Find where the given text appears and provide that cell's center as [x, y] coordinate. 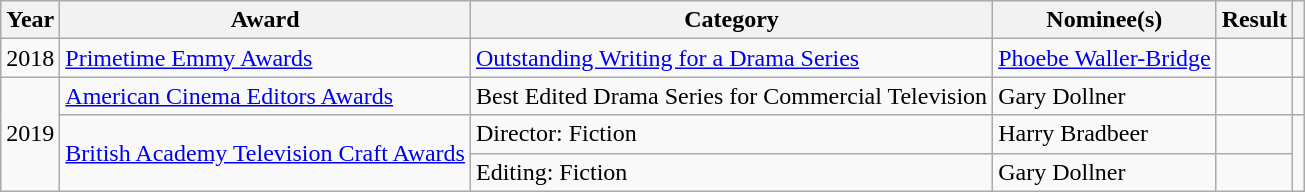
2019 [30, 134]
Editing: Fiction [731, 172]
2018 [30, 58]
Year [30, 20]
American Cinema Editors Awards [266, 96]
Award [266, 20]
British Academy Television Craft Awards [266, 153]
Result [1254, 20]
Director: Fiction [731, 134]
Primetime Emmy Awards [266, 58]
Outstanding Writing for a Drama Series [731, 58]
Best Edited Drama Series for Commercial Television [731, 96]
Nominee(s) [1104, 20]
Harry Bradbeer [1104, 134]
Category [731, 20]
Phoebe Waller-Bridge [1104, 58]
